Return (x, y) of the center of cell containing provided text 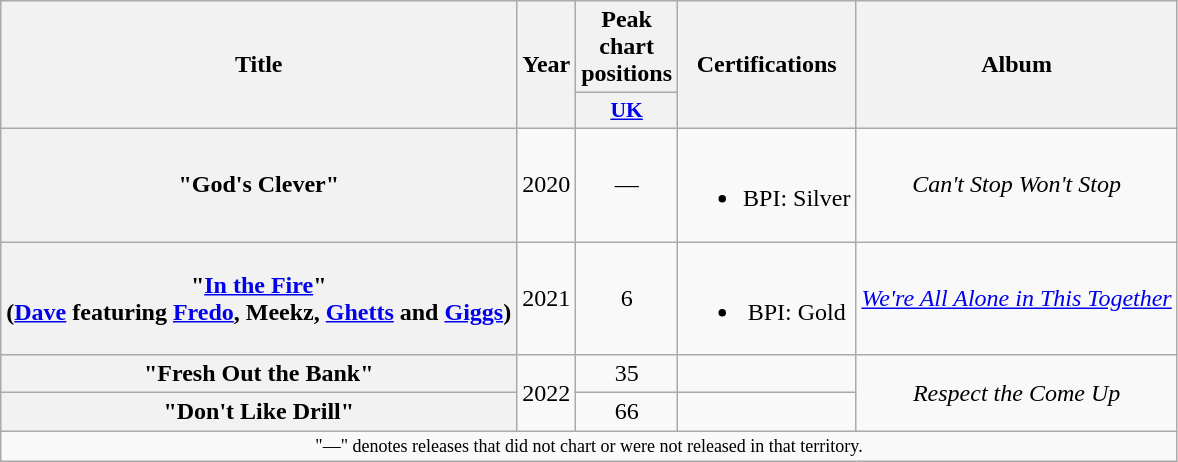
66 (627, 412)
BPI: Gold (767, 298)
35 (627, 374)
"God's Clever" (259, 184)
— (627, 184)
Title (259, 65)
"Fresh Out the Bank" (259, 374)
2022 (546, 393)
Certifications (767, 65)
We're All Alone in This Together (1016, 298)
Peak chart positions (627, 47)
BPI: Silver (767, 184)
"—" denotes releases that did not chart or were not released in that territory. (589, 446)
UK (627, 111)
"Don't Like Drill" (259, 412)
2020 (546, 184)
Year (546, 65)
"In the Fire"(Dave featuring Fredo, Meekz, Ghetts and Giggs) (259, 298)
6 (627, 298)
Album (1016, 65)
Can't Stop Won't Stop (1016, 184)
Respect the Come Up (1016, 393)
2021 (546, 298)
